Locate the cell with the specified text and output its (x, y) center coordinate. 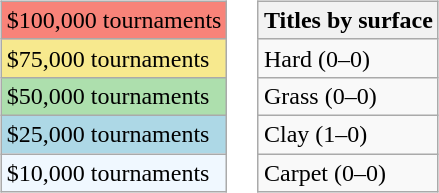
Clay (1–0) (348, 134)
$50,000 tournaments (114, 96)
Carpet (0–0) (348, 173)
Titles by surface (348, 20)
Grass (0–0) (348, 96)
$25,000 tournaments (114, 134)
Hard (0–0) (348, 58)
$100,000 tournaments (114, 20)
$10,000 tournaments (114, 173)
$75,000 tournaments (114, 58)
